Locate the cell with the specified text and output its (x, y) center coordinate. 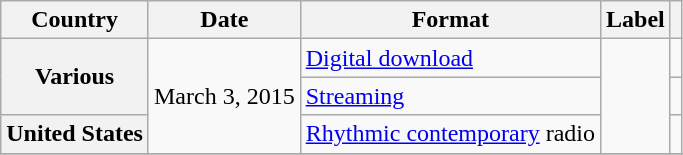
Digital download (450, 58)
Rhythmic contemporary radio (450, 134)
Date (224, 20)
Country (75, 20)
United States (75, 134)
Label (636, 20)
Various (75, 77)
Streaming (450, 96)
Format (450, 20)
March 3, 2015 (224, 96)
